Return the [X, Y] coordinate for the center point of the cell that contains the specified text.  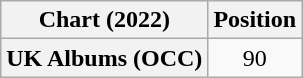
90 [255, 58]
UK Albums (OCC) [104, 58]
Chart (2022) [104, 20]
Position [255, 20]
